Return (x, y) of the center of cell containing provided text 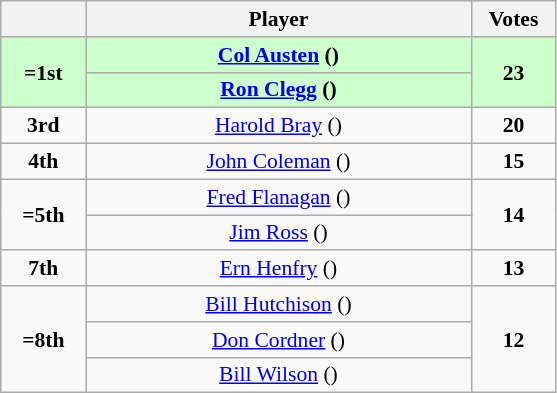
Jim Ross () (278, 233)
3rd (44, 126)
13 (514, 269)
12 (514, 340)
Ern Henfry () (278, 269)
4th (44, 162)
23 (514, 72)
Ron Clegg () (278, 90)
=5th (44, 214)
20 (514, 126)
Harold Bray () (278, 126)
Bill Hutchison () (278, 304)
7th (44, 269)
=1st (44, 72)
Fred Flanagan () (278, 197)
Votes (514, 19)
Col Austen () (278, 55)
Bill Wilson () (278, 375)
=8th (44, 340)
14 (514, 214)
Player (278, 19)
15 (514, 162)
Don Cordner () (278, 340)
John Coleman () (278, 162)
